Determine the (X, Y) coordinate at the center of the cell enclosing the given text.  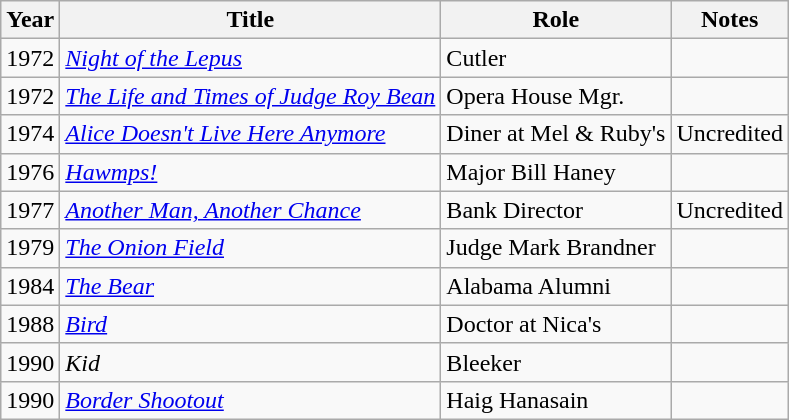
Night of the Lepus (250, 58)
Opera House Mgr. (556, 96)
Alice Doesn't Live Here Anymore (250, 134)
The Onion Field (250, 248)
Major Bill Haney (556, 172)
Another Man, Another Chance (250, 210)
Hawmps! (250, 172)
1976 (30, 172)
Haig Hanasain (556, 400)
Alabama Alumni (556, 286)
1977 (30, 210)
1984 (30, 286)
Bleeker (556, 362)
1974 (30, 134)
The Life and Times of Judge Roy Bean (250, 96)
The Bear (250, 286)
1979 (30, 248)
1988 (30, 324)
Kid (250, 362)
Doctor at Nica's (556, 324)
Title (250, 20)
Notes (730, 20)
Role (556, 20)
Bird (250, 324)
Cutler (556, 58)
Bank Director (556, 210)
Judge Mark Brandner (556, 248)
Border Shootout (250, 400)
Year (30, 20)
Diner at Mel & Ruby's (556, 134)
